Determine the [X, Y] coordinate at the center of the cell enclosing the given text.  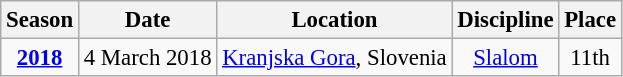
Location [334, 20]
4 March 2018 [147, 58]
Place [590, 20]
11th [590, 58]
Discipline [506, 20]
2018 [40, 58]
Kranjska Gora, Slovenia [334, 58]
Season [40, 20]
Slalom [506, 58]
Date [147, 20]
